Provide the [x, y] coordinate of the cell's center where the given text is located.  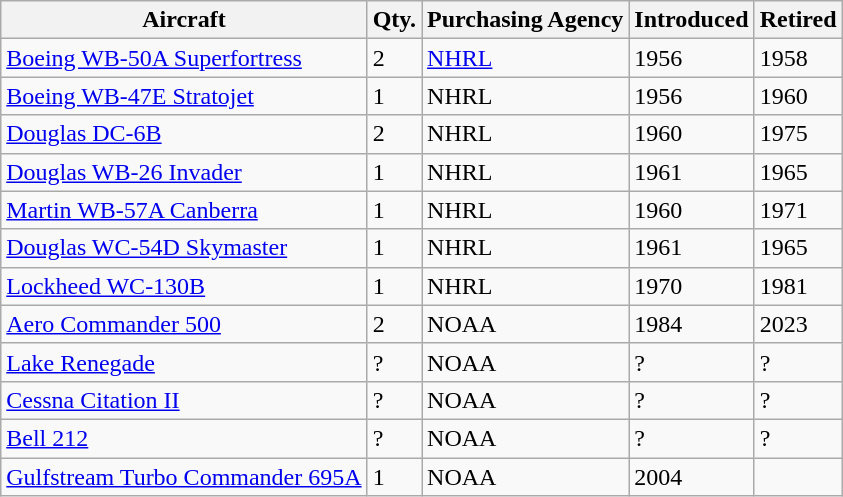
Introduced [692, 20]
Martin WB-57A Canberra [184, 210]
Aero Commander 500 [184, 324]
1975 [798, 134]
Lake Renegade [184, 362]
2004 [692, 477]
Douglas WC-54D Skymaster [184, 248]
Douglas DC-6B [184, 134]
Douglas WB-26 Invader [184, 172]
Bell 212 [184, 438]
Retired [798, 20]
Qty. [394, 20]
Purchasing Agency [526, 20]
Boeing WB-50A Superfortress [184, 58]
1958 [798, 58]
1971 [798, 210]
1981 [798, 286]
Cessna Citation II [184, 400]
1984 [692, 324]
Aircraft [184, 20]
1970 [692, 286]
Lockheed WC-130B [184, 286]
Boeing WB-47E Stratojet [184, 96]
Gulfstream Turbo Commander 695A [184, 477]
2023 [798, 324]
